From the cell containing the given text, extract its center point as [X, Y] coordinate. 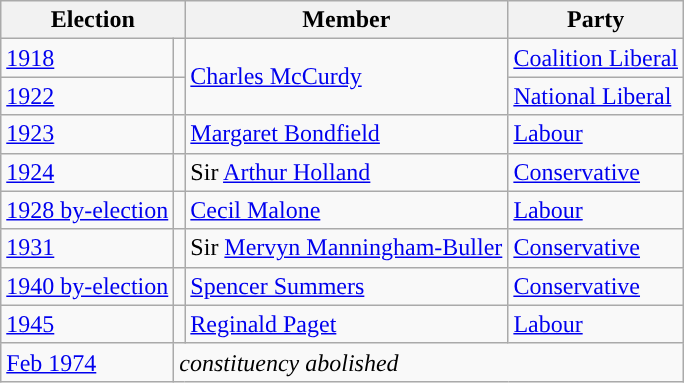
Sir Arthur Holland [346, 172]
1922 [88, 96]
Margaret Bondfield [346, 134]
Party [596, 20]
Cecil Malone [346, 210]
1928 by-election [88, 210]
Reginald Paget [346, 324]
Spencer Summers [346, 286]
Member [346, 20]
Feb 1974 [88, 362]
1918 [88, 58]
constituency abolished [429, 362]
1924 [88, 172]
Election [93, 20]
1931 [88, 248]
Coalition Liberal [596, 58]
1945 [88, 324]
National Liberal [596, 96]
Sir Mervyn Manningham-Buller [346, 248]
Charles McCurdy [346, 77]
1940 by-election [88, 286]
1923 [88, 134]
